From the cell containing the given text, extract its center point as [X, Y] coordinate. 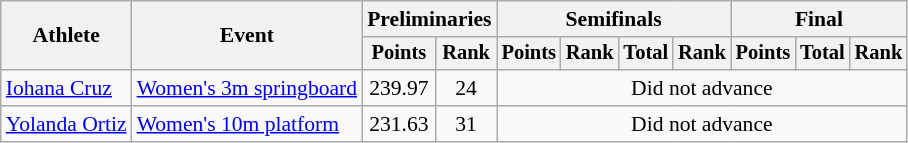
Semifinals [614, 19]
Preliminaries [429, 19]
Event [248, 36]
Women's 10m platform [248, 124]
239.97 [399, 88]
Athlete [66, 36]
Yolanda Ortiz [66, 124]
Women's 3m springboard [248, 88]
31 [466, 124]
Iohana Cruz [66, 88]
Final [820, 19]
231.63 [399, 124]
24 [466, 88]
